Find where the given text appears and provide that cell's center as (x, y) coordinate. 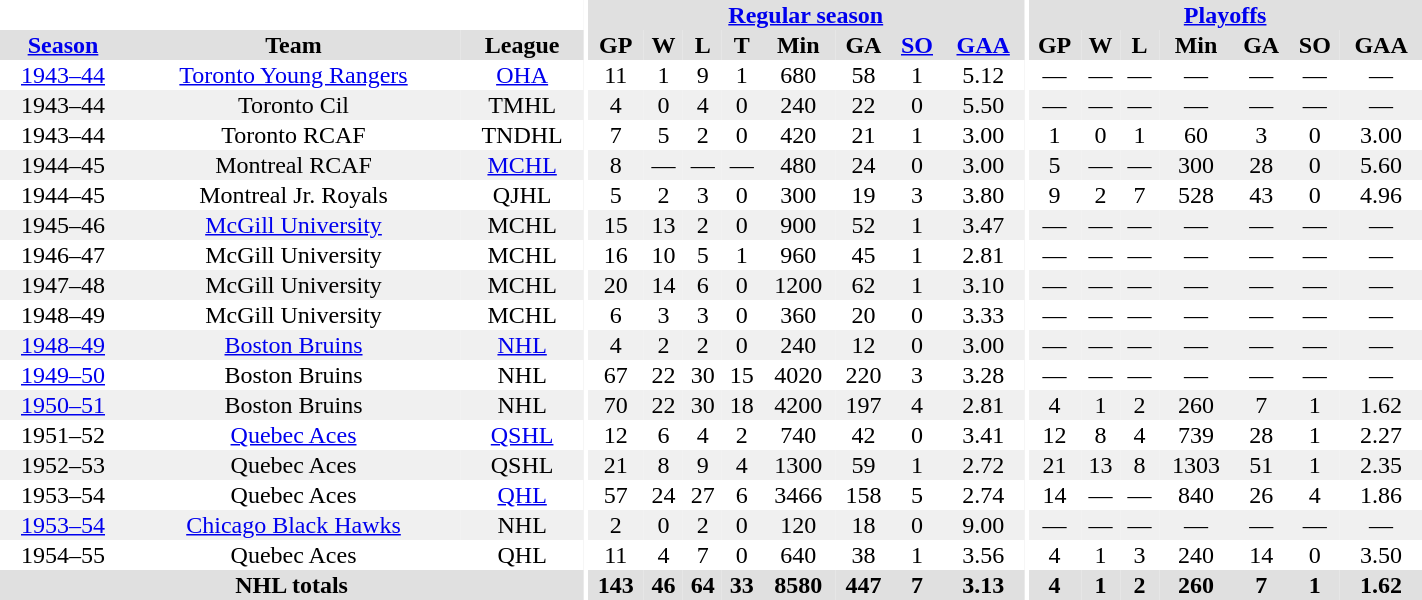
1954–55 (63, 555)
42 (863, 435)
3.33 (983, 315)
900 (798, 225)
60 (1196, 135)
1945–46 (63, 225)
4020 (798, 375)
QJHL (522, 195)
420 (798, 135)
4.96 (1381, 195)
9.00 (983, 525)
NHL totals (292, 585)
3.80 (983, 195)
3.50 (1381, 555)
64 (702, 585)
197 (863, 405)
52 (863, 225)
27 (702, 495)
Montreal Jr. Royals (294, 195)
739 (1196, 435)
3.13 (983, 585)
51 (1261, 465)
8580 (798, 585)
5.60 (1381, 165)
528 (1196, 195)
2.74 (983, 495)
447 (863, 585)
158 (863, 495)
OHA (522, 75)
26 (1261, 495)
1946–47 (63, 255)
1.86 (1381, 495)
1951–52 (63, 435)
960 (798, 255)
1947–48 (63, 285)
Montreal RCAF (294, 165)
680 (798, 75)
740 (798, 435)
46 (664, 585)
38 (863, 555)
TMHL (522, 105)
58 (863, 75)
5.50 (983, 105)
480 (798, 165)
70 (616, 405)
3.56 (983, 555)
16 (616, 255)
59 (863, 465)
3.28 (983, 375)
Toronto RCAF (294, 135)
4200 (798, 405)
TNDHL (522, 135)
Regular season (806, 15)
3466 (798, 495)
33 (742, 585)
67 (616, 375)
43 (1261, 195)
Toronto Cil (294, 105)
840 (1196, 495)
Team (294, 45)
1200 (798, 285)
3.47 (983, 225)
Playoffs (1225, 15)
1949–50 (63, 375)
2.72 (983, 465)
360 (798, 315)
10 (664, 255)
2.35 (1381, 465)
1950–51 (63, 405)
19 (863, 195)
Season (63, 45)
45 (863, 255)
Chicago Black Hawks (294, 525)
5.12 (983, 75)
220 (863, 375)
Toronto Young Rangers (294, 75)
League (522, 45)
3.41 (983, 435)
62 (863, 285)
2.27 (1381, 435)
120 (798, 525)
3.10 (983, 285)
1952–53 (63, 465)
T (742, 45)
640 (798, 555)
1300 (798, 465)
143 (616, 585)
57 (616, 495)
1303 (1196, 465)
